Scan for the cell matching the given text and deliver its (x, y) coordinate at center. 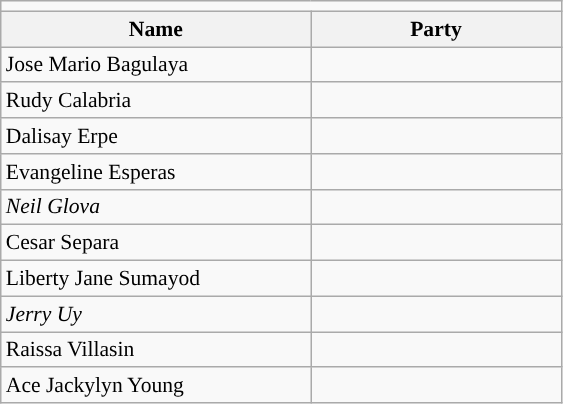
Name (156, 29)
Rudy Calabria (156, 101)
Neil Glova (156, 207)
Jerry Uy (156, 314)
Raissa Villasin (156, 350)
Liberty Jane Sumayod (156, 279)
Jose Mario Bagulaya (156, 65)
Cesar Separa (156, 243)
Party (436, 29)
Ace Jackylyn Young (156, 386)
Dalisay Erpe (156, 136)
Evangeline Esperas (156, 172)
